Identify which cell holds the provided text, then report its [X, Y] central coordinate. 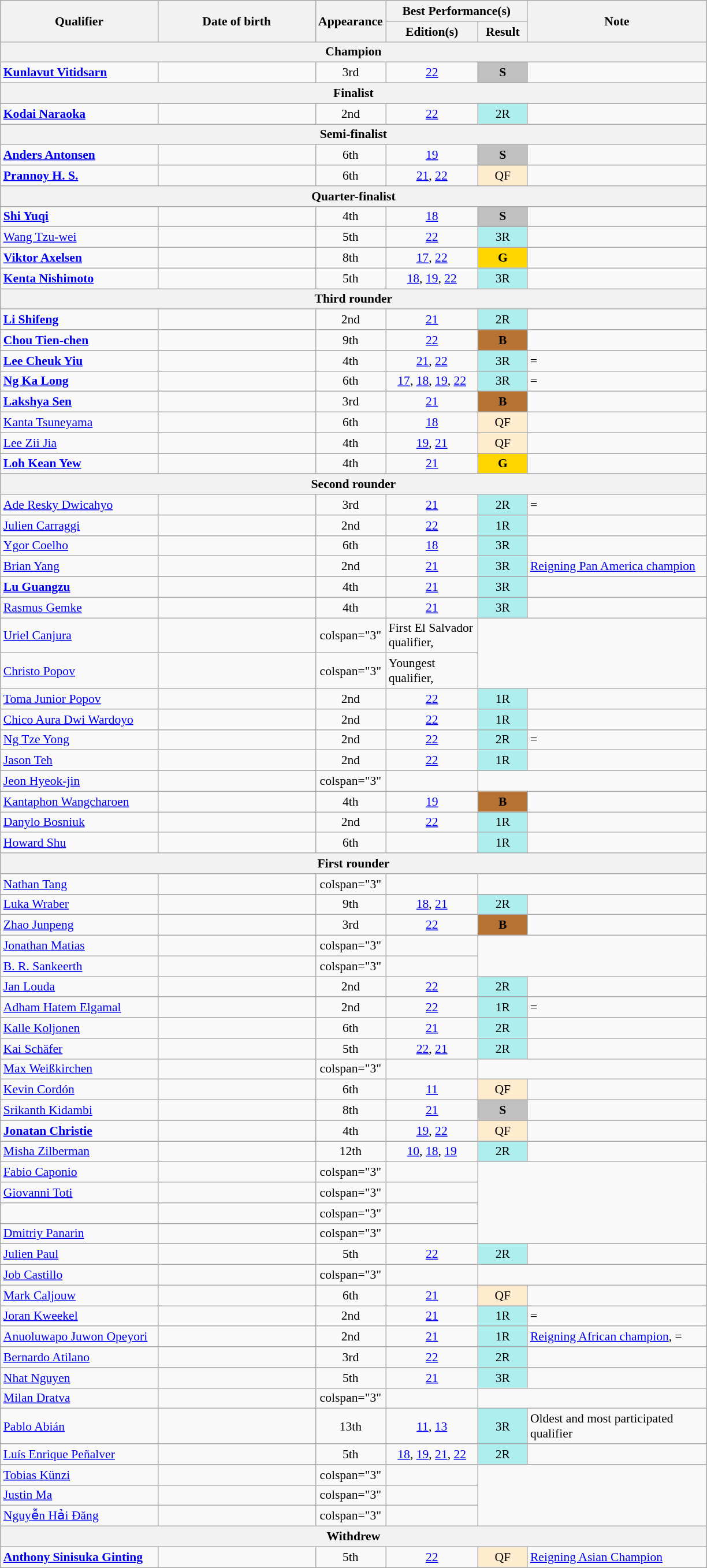
Kanta Tsuneyama [80, 423]
Jan Louda [80, 987]
Brian Yang [80, 567]
Kevin Cordón [80, 1090]
Uriel Canjura [80, 635]
Kai Schäfer [80, 1049]
10, 18, 19 [432, 1152]
Withdrew [353, 1537]
Reigning Asian Champion [617, 1557]
22, 21 [432, 1049]
Luka Wraber [80, 904]
Nhat Nguyen [80, 1378]
19, 21 [432, 443]
Nathan Tang [80, 884]
Anders Antonsen [80, 155]
Zhao Junpeng [80, 925]
Danylo Bosniuk [80, 822]
Jeon Hyeok-jin [80, 781]
Kalle Koljonen [80, 1028]
Lu Guangzu [80, 587]
Champion [353, 52]
11 [432, 1090]
17, 22 [432, 258]
Anthony Sinisuka Ginting [80, 1557]
12th [351, 1152]
Luís Enrique Peñalver [80, 1454]
Joran Kweekel [80, 1316]
Toma Junior Popov [80, 699]
Edition(s) [432, 32]
Ygor Coelho [80, 546]
First rounder [353, 863]
Pablo Abián [80, 1427]
Dmitriy Panarin [80, 1234]
Jonathan Matias [80, 946]
Shi Yuqi [80, 217]
18, 19, 22 [432, 278]
Srikanth Kidambi [80, 1111]
Semi-finalist [353, 135]
Chico Aura Dwi Wardoyo [80, 720]
Chou Tien-chen [80, 340]
Ng Tze Yong [80, 740]
Second rounder [353, 485]
Kodai Naraoka [80, 114]
Kenta Nishimoto [80, 278]
Best Performance(s) [456, 11]
18, 21 [432, 904]
Anuoluwapo Juwon Opeyori [80, 1337]
Note [617, 21]
Loh Kean Yew [80, 464]
Oldest and most participated qualifier [617, 1427]
First El Salvador qualifier, [432, 635]
Giovanni Toti [80, 1193]
Nguyễn Hải Đăng [80, 1516]
Finalist [353, 94]
Reigning African champion, = [617, 1337]
11, 13 [432, 1427]
Prannoy H. S. [80, 176]
Adham Hatem Elgamal [80, 1008]
Milan Dratva [80, 1398]
B. R. Sankeerth [80, 966]
Julien Carraggi [80, 526]
Li Shifeng [80, 320]
Appearance [351, 21]
13th [351, 1427]
Ng Ka Long [80, 381]
Kunlavut Vitidsarn [80, 73]
Result [503, 32]
Jonatan Christie [80, 1131]
Rasmus Gemke [80, 608]
Justin Ma [80, 1495]
Jason Teh [80, 761]
Third rounder [353, 299]
Lee Cheuk Yiu [80, 361]
Job Castillo [80, 1275]
Kantaphon Wangcharoen [80, 802]
19, 22 [432, 1131]
Fabio Caponio [80, 1172]
Bernardo Atilano [80, 1357]
Quarter-finalist [353, 196]
Wang Tzu-wei [80, 237]
18, 19, 21, 22 [432, 1454]
Max Weißkirchen [80, 1069]
Christo Popov [80, 671]
Howard Shu [80, 843]
Viktor Axelsen [80, 258]
Reigning Pan America champion [617, 567]
17, 18, 19, 22 [432, 381]
Youngest qualifier, [432, 671]
Misha Zilberman [80, 1152]
Ade Resky Dwicahyo [80, 505]
Julien Paul [80, 1254]
Date of birth [237, 21]
Lakshya Sen [80, 402]
Qualifier [80, 21]
Lee Zii Jia [80, 443]
Tobias Künzi [80, 1475]
Mark Caljouw [80, 1295]
